For the text-containing cell, return its midpoint in [x, y] coordinate format. 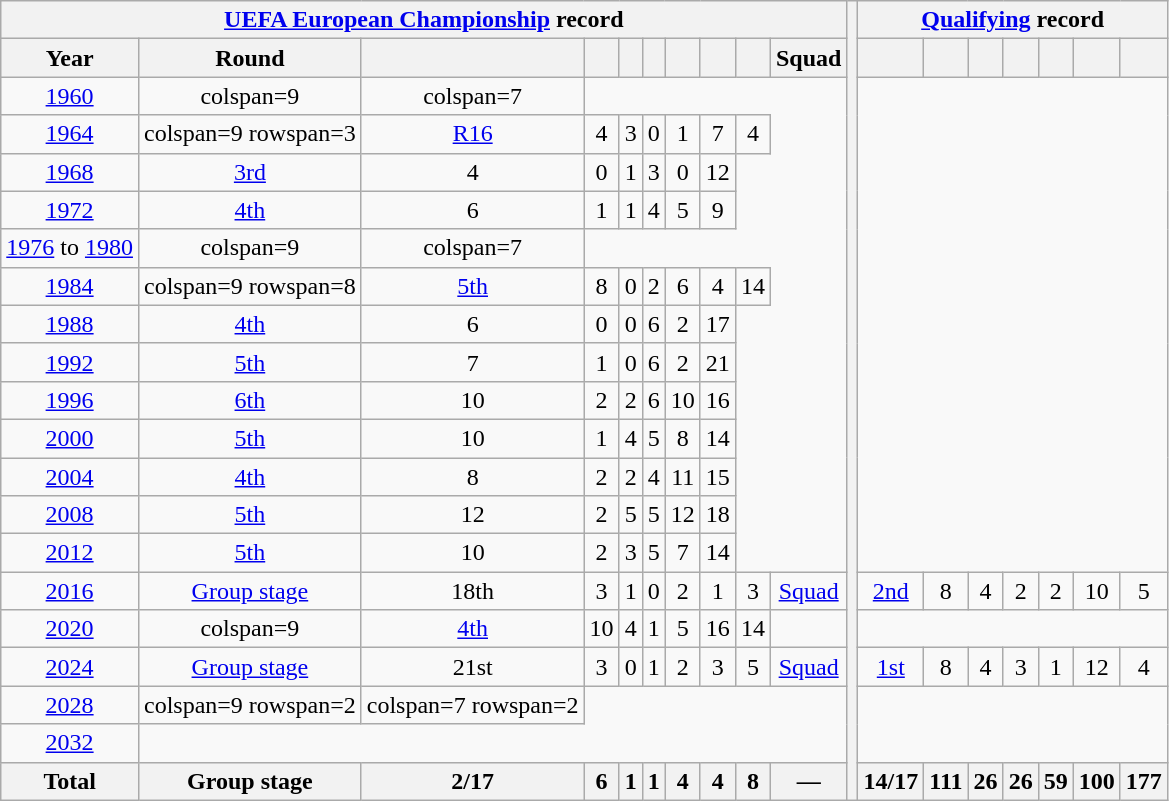
2028 [70, 705]
1996 [70, 400]
17 [718, 324]
2032 [70, 743]
1964 [70, 134]
1968 [70, 172]
2016 [70, 591]
1972 [70, 210]
Round [250, 58]
6th [250, 400]
1960 [70, 96]
Qualifying record [1012, 20]
UEFA European Championship record [424, 20]
Total [70, 781]
1988 [70, 324]
1st [891, 667]
colspan=7 rowspan=2 [472, 705]
2000 [70, 438]
18th [472, 591]
21st [472, 667]
2nd [891, 591]
colspan=9 rowspan=8 [250, 286]
14/17 [891, 781]
9 [718, 210]
2020 [70, 629]
2008 [70, 515]
Year [70, 58]
177 [1144, 781]
colspan=9 rowspan=2 [250, 705]
2/17 [472, 781]
1984 [70, 286]
18 [718, 515]
1992 [70, 362]
59 [1056, 781]
3rd [250, 172]
111 [946, 781]
15 [718, 477]
colspan=9 rowspan=3 [250, 134]
R16 [472, 134]
100 [1096, 781]
21 [718, 362]
2024 [70, 667]
11 [682, 477]
— [808, 781]
1976 to 1980 [70, 248]
2012 [70, 553]
2004 [70, 477]
